Extract the (X, Y) coordinate from the center of the cell holding the provided text.  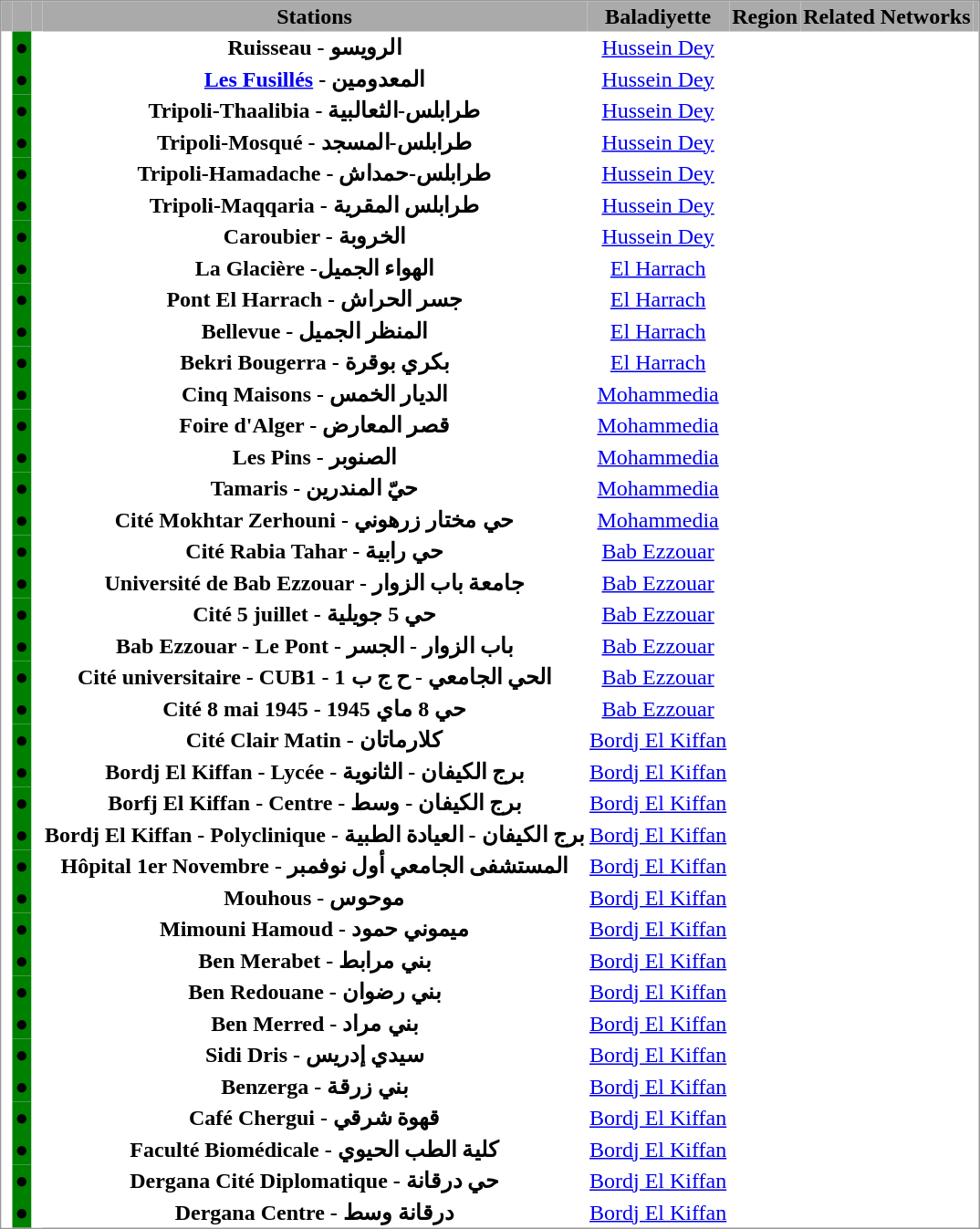
Dergana Centre - درقانة وسط (314, 1212)
Ben Merabet - بني مرابط (314, 960)
Sidi Dris - سيدي إدريس (314, 1054)
Tripoli-Mosqué - طرابلس-المسجد (314, 141)
Tripoli-Hamadache - طرابلس-حمداش (314, 172)
Caroubier - الخروبة (314, 236)
Dergana Cité Diplomatique - حي درقانة (314, 1180)
Université de Bab Ezzouar - جامعة باب الزوار (314, 582)
Cité universitaire - CUB1 - الحي الجامعي - ح ج ب 1 (314, 676)
La Glacière -الهواء الجميل (314, 267)
Mouhous - موحوس (314, 897)
Ruisseau - الرويسو (314, 47)
Ben Merred - بني مراد (314, 1023)
Les Pins - الصنوبر (314, 456)
Bordj El Kiffan - Polyclinique - برج الكيفان - العيادة الطبية (314, 834)
Cité 5 juillet - حي 5 جويلية (314, 614)
Cité Mokhtar Zerhouni - حي مختار زرهوني (314, 519)
Hôpital 1er Novembre - المستشفى الجامعي أول نوفمبر (314, 866)
Related Networks (887, 16)
Tripoli-Thaalibia - طرابلس-الثعالبية (314, 110)
Bab Ezzouar - Le Pont - باب الزوار - الجسر (314, 645)
Café Chergui - قهوة شرقي (314, 1118)
Stations (314, 16)
Cinq Maisons - الديار الخمس (314, 393)
Tripoli-Maqqaria - طرابلس المقرية (314, 204)
Cité 8 mai 1945 - حي 8 ماي 1945 (314, 708)
Les Fusillés - المعدومين (314, 78)
Baladiyette (658, 16)
Pont El Harrach - جسر الحراش (314, 298)
Borfj El Kiffan - Centre - برج الكيفان - وسط (314, 802)
Cité Rabia Tahar - حي رابية (314, 550)
Foire d'Alger - قصر المعارض (314, 424)
Faculté Biomédicale - كلية الطب الحيوي (314, 1149)
Mimouni Hamoud - ميموني حمود (314, 928)
Bellevue - المنظر الجميل (314, 330)
Benzerga - بني زرقة (314, 1086)
Ben Redouane - بني رضوان (314, 992)
Bekri Bougerra - بكري بوقرة (314, 362)
Tamaris - حيّ المندرين (314, 488)
Bordj El Kiffan - Lycée - برج الكيفان - الثانوية (314, 771)
Region (765, 16)
Cité Clair Matin - كلارماتان (314, 740)
